Locate the cell with the specified text and output its (X, Y) center coordinate. 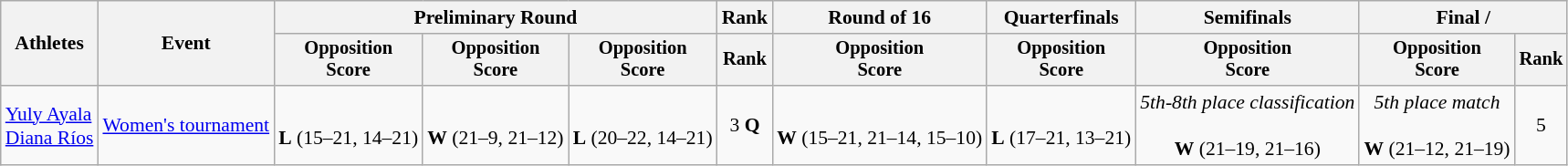
Event (186, 44)
5th place matchW (21–12, 21–19) (1437, 126)
W (21–9, 21–12) (495, 126)
L (20–22, 14–21) (643, 126)
Round of 16 (880, 17)
3 Q (745, 126)
5th-8th place classificationW (21–19, 21–16) (1247, 126)
Yuly AyalaDiana Ríos (49, 126)
W (15–21, 21–14, 15–10) (880, 126)
Preliminary Round (496, 17)
L (17–21, 13–21) (1061, 126)
Athletes (49, 44)
5 (1542, 126)
L (15–21, 14–21) (349, 126)
Final / (1463, 17)
Women's tournament (186, 126)
Quarterfinals (1061, 17)
Semifinals (1247, 17)
